Pinpoint the cell where the given text exists, returning its [X, Y] midpoint coordinate. 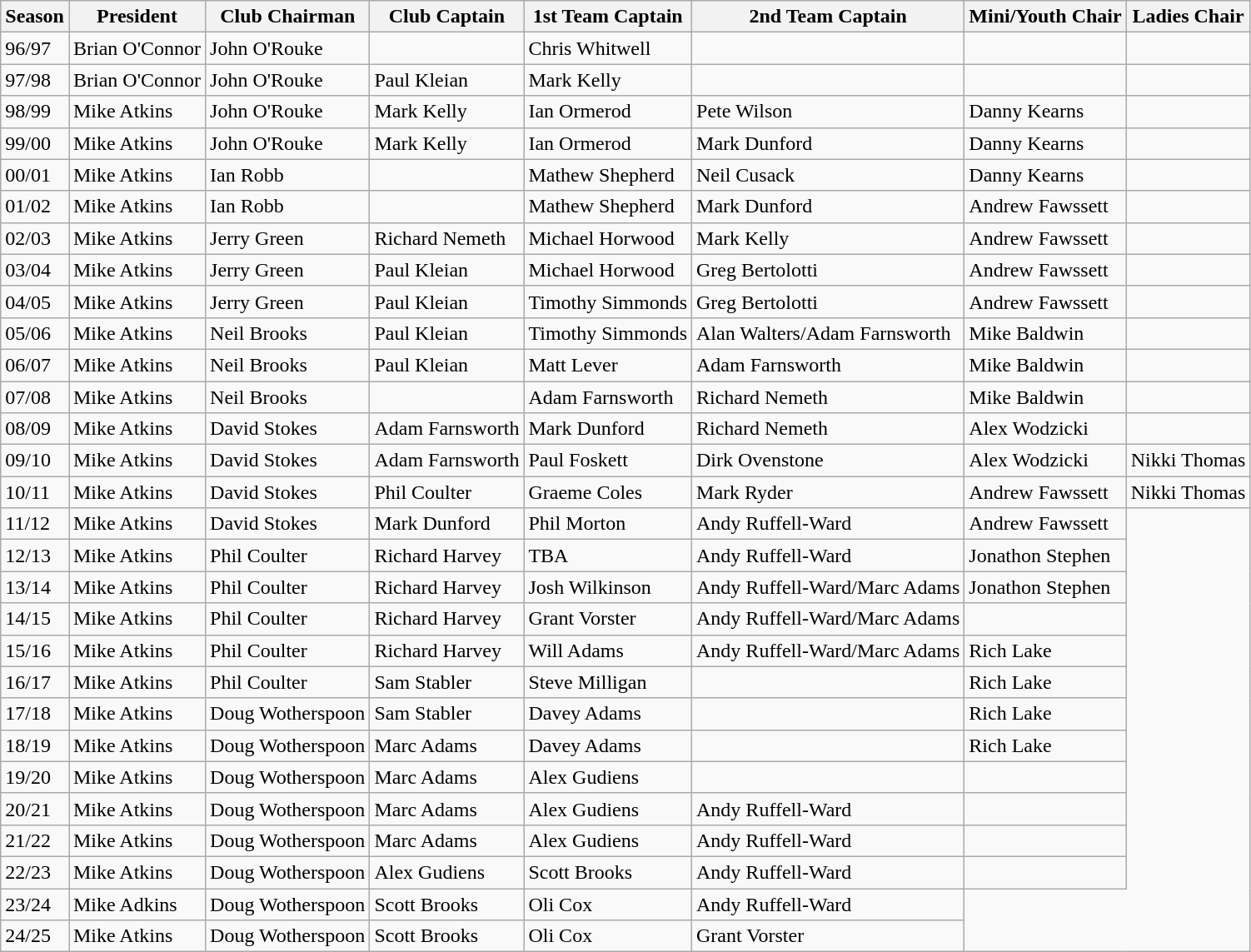
Dirk Ovenstone [828, 461]
07/08 [35, 397]
01/02 [35, 207]
24/25 [35, 936]
Steve Milligan [608, 682]
Josh Wilkinson [608, 587]
96/97 [35, 48]
14/15 [35, 619]
22/23 [35, 872]
20/21 [35, 809]
Neil Cusack [828, 175]
12/13 [35, 556]
2nd Team Captain [828, 17]
18/19 [35, 745]
23/24 [35, 904]
Mark Ryder [828, 492]
03/04 [35, 270]
11/12 [35, 524]
Will Adams [608, 650]
President [137, 17]
98/99 [35, 112]
1st Team Captain [608, 17]
Chris Whitwell [608, 48]
Paul Foskett [608, 461]
09/10 [35, 461]
04/05 [35, 302]
21/22 [35, 840]
00/01 [35, 175]
Mini/Youth Chair [1045, 17]
Pete Wilson [828, 112]
Season [35, 17]
10/11 [35, 492]
05/06 [35, 333]
97/98 [35, 80]
08/09 [35, 429]
Club Chairman [288, 17]
Mike Adkins [137, 904]
99/00 [35, 143]
Graeme Coles [608, 492]
Matt Lever [608, 365]
Phil Morton [608, 524]
16/17 [35, 682]
15/16 [35, 650]
Alan Walters/Adam Farnsworth [828, 333]
06/07 [35, 365]
13/14 [35, 587]
Club Captain [446, 17]
02/03 [35, 238]
TBA [608, 556]
Ladies Chair [1188, 17]
17/18 [35, 714]
19/20 [35, 777]
